Identify which cell holds the provided text, then report its (x, y) central coordinate. 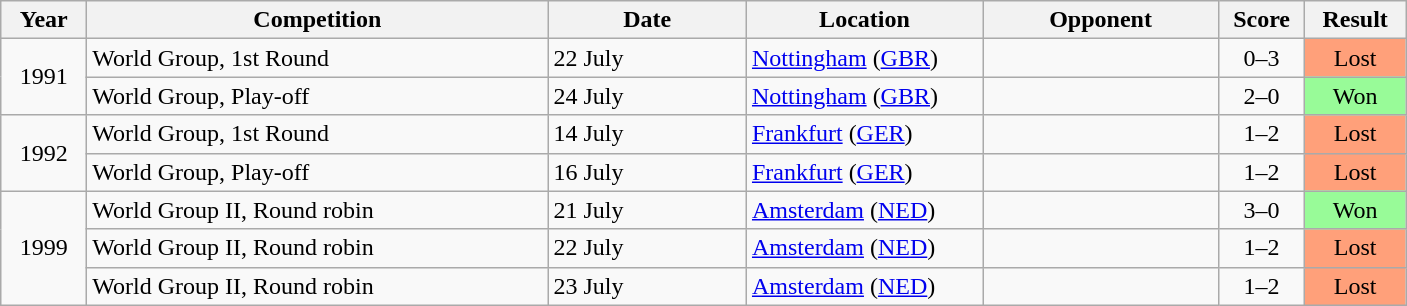
23 July (648, 286)
21 July (648, 210)
Competition (318, 20)
0–3 (1262, 58)
1992 (44, 153)
16 July (648, 172)
Opponent (1100, 20)
14 July (648, 134)
1991 (44, 77)
24 July (648, 96)
2–0 (1262, 96)
Year (44, 20)
Score (1262, 20)
Location (864, 20)
Date (648, 20)
3–0 (1262, 210)
1999 (44, 248)
Result (1356, 20)
